From the cell containing the given text, extract its center point as (x, y) coordinate. 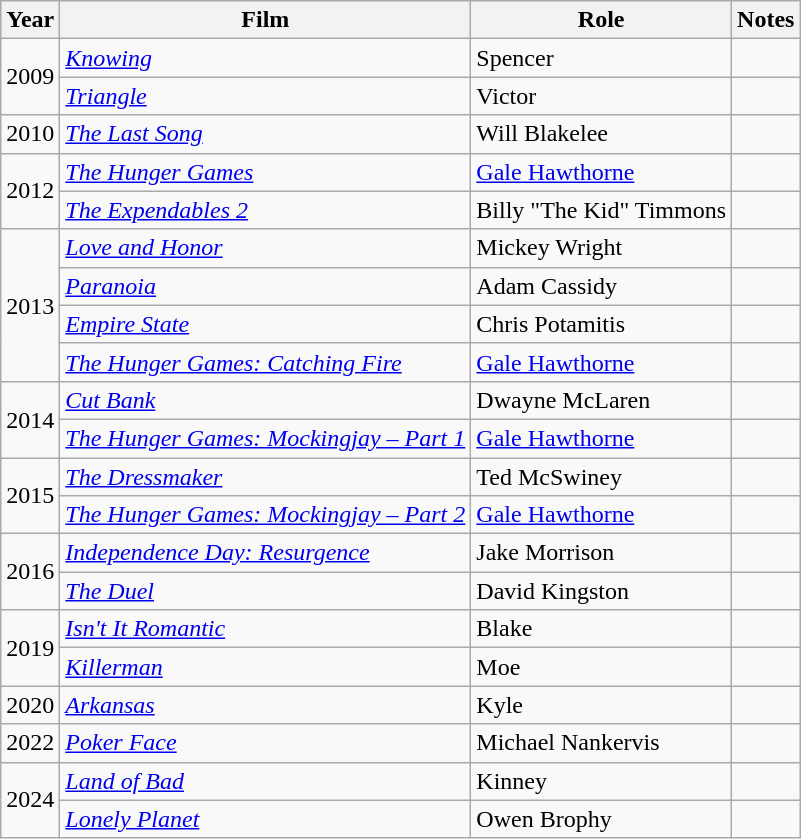
2022 (30, 743)
Lonely Planet (266, 819)
Year (30, 20)
Role (602, 20)
Independence Day: Resurgence (266, 553)
Killerman (266, 667)
2009 (30, 77)
2014 (30, 419)
2020 (30, 705)
Blake (602, 629)
Arkansas (266, 705)
Triangle (266, 96)
Love and Honor (266, 248)
Paranoia (266, 286)
The Hunger Games: Mockingjay – Part 2 (266, 515)
2012 (30, 191)
Spencer (602, 58)
Isn't It Romantic (266, 629)
Ted McSwiney (602, 477)
Poker Face (266, 743)
David Kingston (602, 591)
2019 (30, 648)
Michael Nankervis (602, 743)
The Duel (266, 591)
Kinney (602, 781)
Land of Bad (266, 781)
The Hunger Games: Mockingjay – Part 1 (266, 438)
Victor (602, 96)
2016 (30, 572)
Kyle (602, 705)
Cut Bank (266, 400)
Owen Brophy (602, 819)
Adam Cassidy (602, 286)
Moe (602, 667)
The Expendables 2 (266, 210)
Knowing (266, 58)
Film (266, 20)
Dwayne McLaren (602, 400)
2013 (30, 305)
Chris Potamitis (602, 324)
The Last Song (266, 134)
The Hunger Games: Catching Fire (266, 362)
The Dressmaker (266, 477)
Notes (766, 20)
Empire State (266, 324)
2015 (30, 496)
The Hunger Games (266, 172)
Mickey Wright (602, 248)
Jake Morrison (602, 553)
2010 (30, 134)
Will Blakelee (602, 134)
2024 (30, 800)
Billy "The Kid" Timmons (602, 210)
